Search for the cell housing the specified text and yield its [x, y] center coordinate. 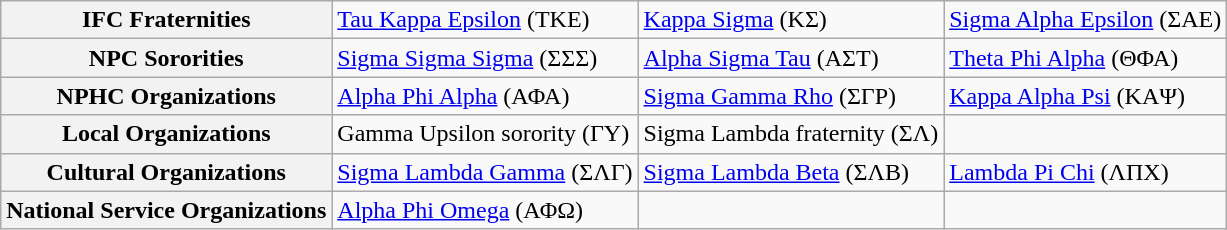
Theta Phi Alpha (ΘΦΑ) [1086, 58]
IFC Fraternities [166, 20]
Alpha Sigma Tau (ΑΣΤ) [791, 58]
Kappa Sigma (ΚΣ) [791, 20]
NPC Sororities [166, 58]
Sigma Lambda Beta (ΣΛΒ) [791, 172]
Local Organizations [166, 134]
Cultural Organizations [166, 172]
Kappa Alpha Psi (ΚΑΨ) [1086, 96]
Gamma Upsilon sorority (ΓΥ) [485, 134]
NPHC Organizations [166, 96]
Sigma Alpha Epsilon (ΣΑΕ) [1086, 20]
Sigma Sigma Sigma (ΣΣΣ) [485, 58]
Sigma Lambda Gamma (ΣΛΓ) [485, 172]
Tau Kappa Epsilon (TKE) [485, 20]
Sigma Gamma Rho (ΣΓΡ) [791, 96]
Alpha Phi Alpha (ΑΦΑ) [485, 96]
Sigma Lambda fraternity (ΣΛ) [791, 134]
Lambda Pi Chi (ΛΠΧ) [1086, 172]
Alpha Phi Omega (ΑΦΩ) [485, 210]
National Service Organizations [166, 210]
